Locate the cell with the specified text and output its (X, Y) center coordinate. 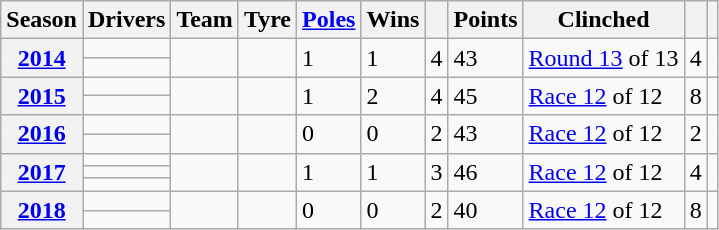
Tyre (267, 20)
2015 (42, 96)
Round 13 of 13 (604, 58)
2014 (42, 58)
45 (486, 96)
46 (486, 172)
40 (486, 210)
3 (436, 172)
2017 (42, 172)
Points (486, 20)
2016 (42, 134)
2018 (42, 210)
Drivers (126, 20)
Clinched (604, 20)
Poles (329, 20)
Season (42, 20)
Team (205, 20)
Wins (393, 20)
